Identify which cell holds the provided text, then report its (x, y) central coordinate. 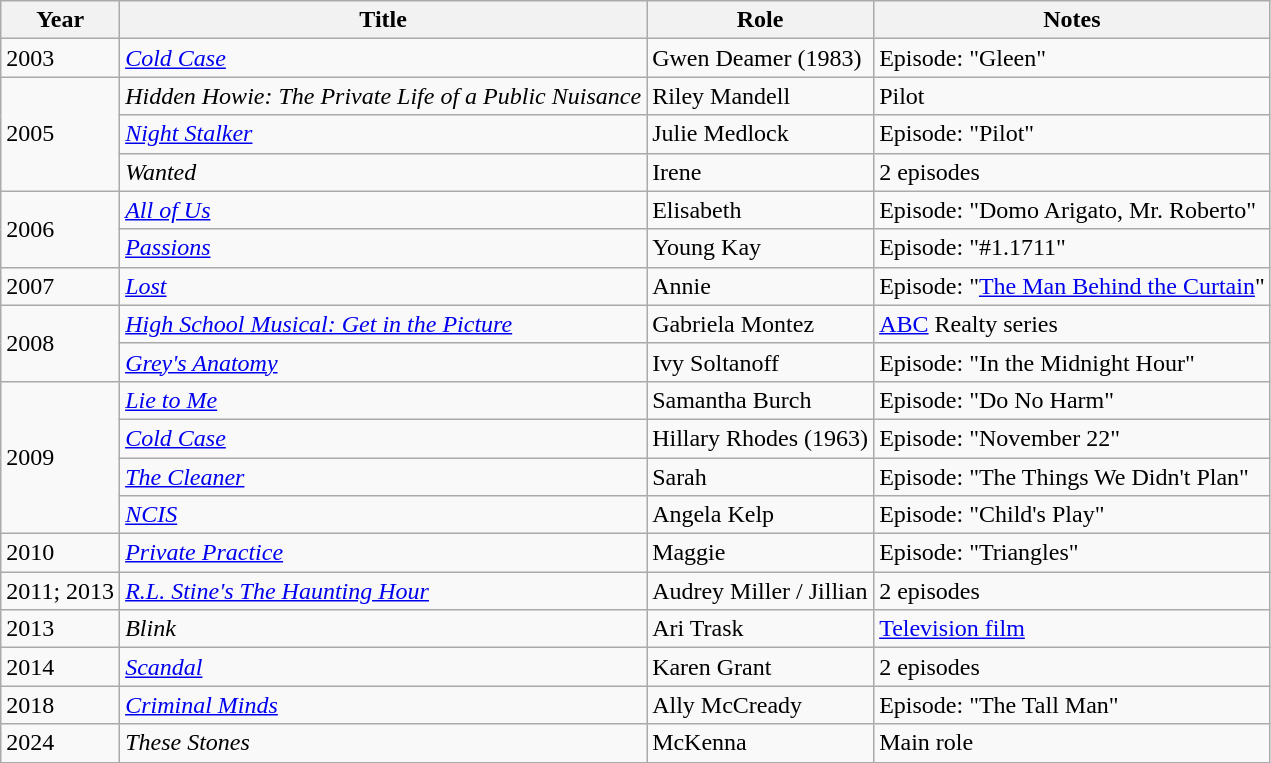
Wanted (384, 172)
Elisabeth (760, 210)
NCIS (384, 515)
2005 (60, 134)
R.L. Stine's The Haunting Hour (384, 591)
Episode: "The Things We Didn't Plan" (1072, 477)
ABC Realty series (1072, 324)
Scandal (384, 667)
Samantha Burch (760, 400)
Private Practice (384, 553)
2008 (60, 343)
Episode: "Domo Arigato, Mr. Roberto" (1072, 210)
Main role (1072, 743)
Gwen Deamer (1983) (760, 58)
Maggie (760, 553)
Hillary Rhodes (1963) (760, 438)
Episode: "November 22" (1072, 438)
Audrey Miller / Jillian (760, 591)
Criminal Minds (384, 705)
Episode: "Do No Harm" (1072, 400)
Young Kay (760, 248)
Episode: "Pilot" (1072, 134)
Blink (384, 629)
Year (60, 20)
Episode: "Gleen" (1072, 58)
2010 (60, 553)
2011; 2013 (60, 591)
2014 (60, 667)
Grey's Anatomy (384, 362)
Lie to Me (384, 400)
2003 (60, 58)
2013 (60, 629)
All of Us (384, 210)
Role (760, 20)
Karen Grant (760, 667)
Irene (760, 172)
High School Musical: Get in the Picture (384, 324)
Ari Trask (760, 629)
Passions (384, 248)
Night Stalker (384, 134)
2024 (60, 743)
2009 (60, 457)
Lost (384, 286)
Sarah (760, 477)
Title (384, 20)
2007 (60, 286)
McKenna (760, 743)
Ivy Soltanoff (760, 362)
Episode: "In the Midnight Hour" (1072, 362)
Julie Medlock (760, 134)
Episode: "Triangles" (1072, 553)
Annie (760, 286)
Pilot (1072, 96)
Hidden Howie: The Private Life of a Public Nuisance (384, 96)
Episode: "Child's Play" (1072, 515)
Episode: "#1.1711" (1072, 248)
The Cleaner (384, 477)
Episode: "The Tall Man" (1072, 705)
Gabriela Montez (760, 324)
Notes (1072, 20)
These Stones (384, 743)
Riley Mandell (760, 96)
Television film (1072, 629)
2018 (60, 705)
Angela Kelp (760, 515)
Episode: "The Man Behind the Curtain" (1072, 286)
2006 (60, 229)
Ally McCready (760, 705)
